Extract the [x, y] coordinate from the center of the cell holding the provided text.  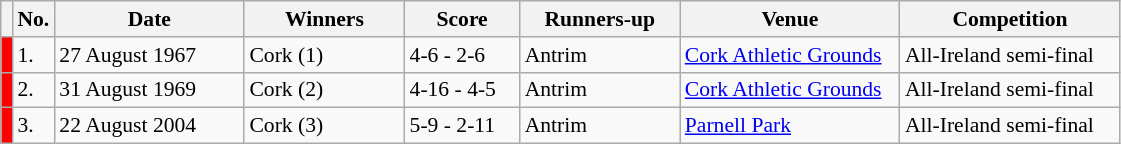
Competition [1010, 19]
4-16 - 4-5 [462, 90]
2. [33, 90]
Date [149, 19]
27 August 1967 [149, 55]
Winners [324, 19]
22 August 2004 [149, 126]
Score [462, 19]
No. [33, 19]
Parnell Park [790, 126]
Venue [790, 19]
4-6 - 2-6 [462, 55]
5-9 - 2-11 [462, 126]
31 August 1969 [149, 90]
Cork (2) [324, 90]
1. [33, 55]
Cork (3) [324, 126]
3. [33, 126]
Runners-up [600, 19]
Cork (1) [324, 55]
